From the cell containing the given text, extract its center point as (x, y) coordinate. 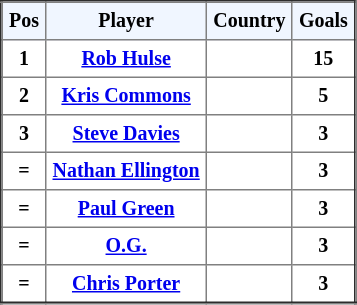
Pos (24, 21)
Country (249, 21)
Rob Hulse (126, 59)
Paul Green (126, 209)
O.G. (126, 246)
Nathan Ellington (126, 171)
5 (324, 96)
Goals (324, 21)
15 (324, 59)
2 (24, 96)
Kris Commons (126, 96)
1 (24, 59)
Player (126, 21)
Chris Porter (126, 284)
Steve Davies (126, 134)
